Provide the (x, y) coordinate of the cell's center where the given text is located.  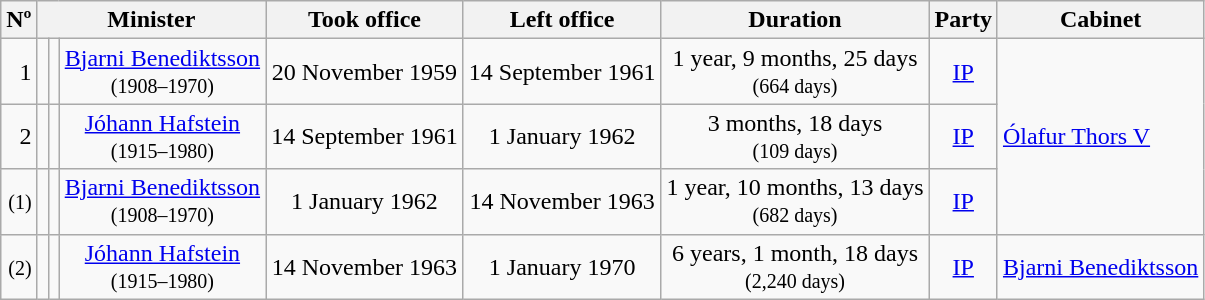
(2) (19, 266)
20 November 1959 (365, 72)
1 January 1970 (562, 266)
(1) (19, 202)
1 year, 9 months, 25 days(664 days) (795, 72)
Minister (152, 20)
Left office (562, 20)
Bjarni Benediktsson (1100, 266)
Ólafur Thors V (1100, 136)
3 months, 18 days(109 days) (795, 136)
2 (19, 136)
Cabinet (1100, 20)
Duration (795, 20)
1 year, 10 months, 13 days(682 days) (795, 202)
Took office (365, 20)
Nº (19, 20)
1 (19, 72)
6 years, 1 month, 18 days(2,240 days) (795, 266)
Party (963, 20)
